Locate the cell with the specified text and output its (X, Y) center coordinate. 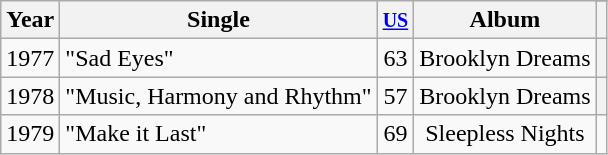
"Music, Harmony and Rhythm" (218, 96)
US (396, 20)
57 (396, 96)
69 (396, 134)
1979 (30, 134)
Single (218, 20)
Album (505, 20)
Sleepless Nights (505, 134)
"Make it Last" (218, 134)
1978 (30, 96)
"Sad Eyes" (218, 58)
Year (30, 20)
63 (396, 58)
1977 (30, 58)
